Identify which cell holds the provided text, then report its [X, Y] central coordinate. 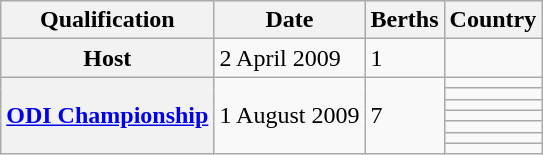
Country [493, 20]
7 [404, 116]
2 April 2009 [290, 58]
1 [404, 58]
1 August 2009 [290, 116]
Date [290, 20]
Berths [404, 20]
ODI Championship [108, 116]
Qualification [108, 20]
Host [108, 58]
